Determine the (X, Y) coordinate at the center of the cell enclosing the given text.  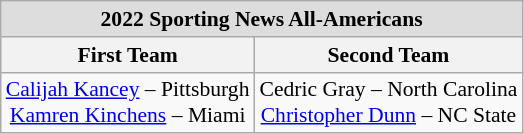
First Team (128, 55)
Calijah Kancey – PittsburghKamren Kinchens – Miami (128, 102)
Second Team (389, 55)
2022 Sporting News All-Americans (262, 19)
Cedric Gray – North CarolinaChristopher Dunn – NC State (389, 102)
